Determine the (x, y) coordinate at the center of the cell enclosing the given text.  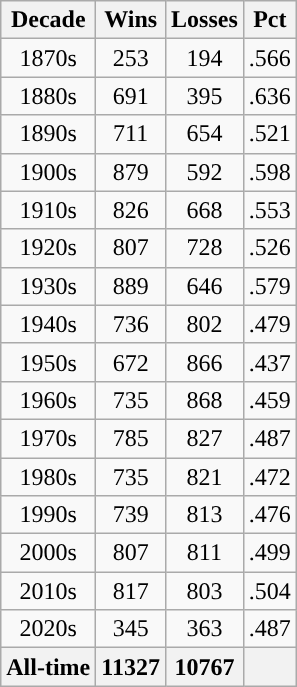
253 (131, 58)
2020s (48, 629)
.437 (270, 362)
1960s (48, 400)
654 (205, 134)
395 (205, 96)
817 (131, 591)
.526 (270, 248)
1890s (48, 134)
1900s (48, 172)
Pct (270, 20)
866 (205, 362)
Wins (131, 20)
592 (205, 172)
889 (131, 286)
803 (205, 591)
1880s (48, 96)
.521 (270, 134)
811 (205, 553)
785 (131, 438)
363 (205, 629)
.459 (270, 400)
879 (131, 172)
1980s (48, 477)
802 (205, 324)
1920s (48, 248)
646 (205, 286)
672 (131, 362)
1950s (48, 362)
827 (205, 438)
Decade (48, 20)
868 (205, 400)
1990s (48, 515)
All-time (48, 667)
728 (205, 248)
1870s (48, 58)
.472 (270, 477)
2010s (48, 591)
.636 (270, 96)
10767 (205, 667)
345 (131, 629)
Losses (205, 20)
1970s (48, 438)
.566 (270, 58)
821 (205, 477)
691 (131, 96)
739 (131, 515)
711 (131, 134)
.553 (270, 210)
11327 (131, 667)
826 (131, 210)
194 (205, 58)
.579 (270, 286)
1910s (48, 210)
736 (131, 324)
.476 (270, 515)
813 (205, 515)
1930s (48, 286)
.504 (270, 591)
668 (205, 210)
1940s (48, 324)
.499 (270, 553)
2000s (48, 553)
.479 (270, 324)
.598 (270, 172)
